Provide the (X, Y) coordinate of the cell's center where the given text is located.  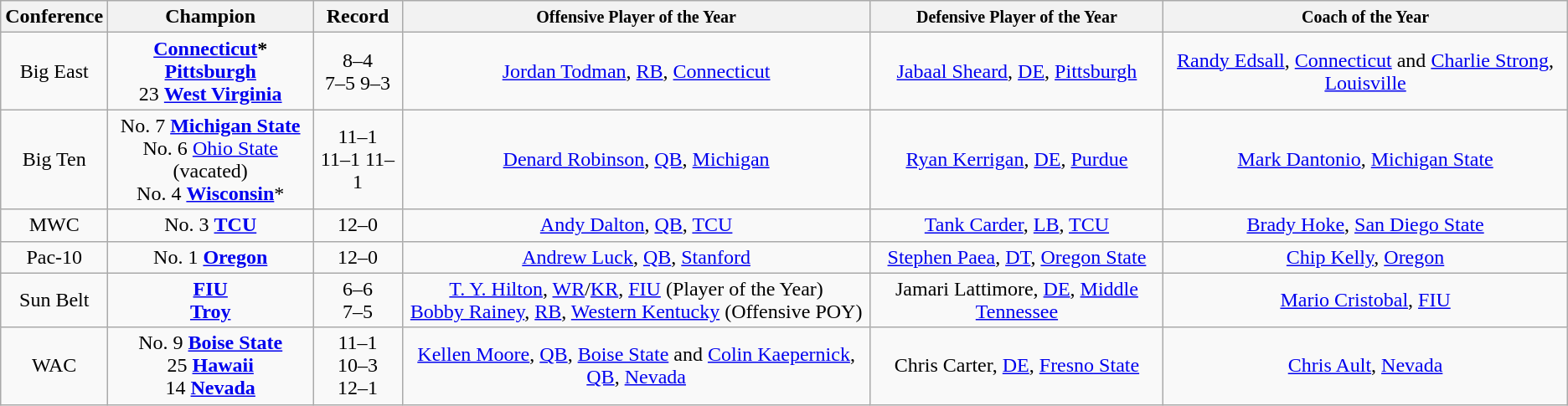
Chip Kelly, Oregon (1365, 257)
Connecticut*Pittsburgh23 West Virginia (211, 71)
Big Ten (54, 159)
Randy Edsall, Connecticut and Charlie Strong, Louisville (1365, 71)
No. 1 Oregon (211, 257)
Jordan Todman, RB, Connecticut (637, 71)
Record (358, 17)
No. 9 Boise State25 Hawaii14 Nevada (211, 366)
No. 7 Michigan StateNo. 6 Ohio State (vacated)No. 4 Wisconsin* (211, 159)
Denard Robinson, QB, Michigan (637, 159)
Chris Ault, Nevada (1365, 366)
Andrew Luck, QB, Stanford (637, 257)
Jabaal Sheard, DE, Pittsburgh (1017, 71)
11–111–1 11–1 (358, 159)
Pac-10 (54, 257)
Big East (54, 71)
6–67–5 (358, 300)
11–110–312–1 (358, 366)
Coach of the Year (1365, 17)
Chris Carter, DE, Fresno State (1017, 366)
Mario Cristobal, FIU (1365, 300)
T. Y. Hilton, WR/KR, FIU (Player of the Year)Bobby Rainey, RB, Western Kentucky (Offensive POY) (637, 300)
No. 3 TCU (211, 225)
Andy Dalton, QB, TCU (637, 225)
Sun Belt (54, 300)
WAC (54, 366)
Mark Dantonio, Michigan State (1365, 159)
Tank Carder, LB, TCU (1017, 225)
Stephen Paea, DT, Oregon State (1017, 257)
Conference (54, 17)
Brady Hoke, San Diego State (1365, 225)
FIUTroy (211, 300)
8–47–5 9–3 (358, 71)
Kellen Moore, QB, Boise State and Colin Kaepernick, QB, Nevada (637, 366)
Offensive Player of the Year (637, 17)
Ryan Kerrigan, DE, Purdue (1017, 159)
MWC (54, 225)
Defensive Player of the Year (1017, 17)
Champion (211, 17)
Jamari Lattimore, DE, Middle Tennessee (1017, 300)
